Search for the cell housing the specified text and yield its (X, Y) center coordinate. 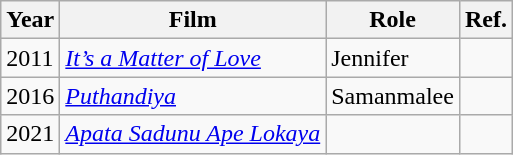
Jennifer (393, 58)
2021 (30, 134)
It’s a Matter of Love (193, 58)
Samanmalee (393, 96)
Puthandiya (193, 96)
2016 (30, 96)
Film (193, 20)
Year (30, 20)
Ref. (486, 20)
Apata Sadunu Ape Lokaya (193, 134)
2011 (30, 58)
Role (393, 20)
